Capture the cell that displays the provided text and extract its (X, Y) central coordinate. 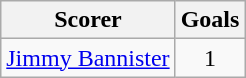
1 (210, 58)
Scorer (88, 20)
Jimmy Bannister (88, 58)
Goals (210, 20)
